Scan for the cell matching the given text and deliver its [x, y] coordinate at center. 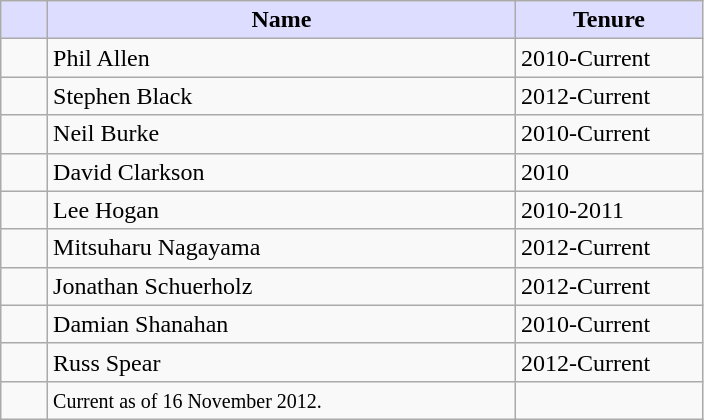
Name [282, 20]
2010-2011 [608, 210]
Neil Burke [282, 134]
David Clarkson [282, 172]
Russ Spear [282, 362]
Phil Allen [282, 58]
Tenure [608, 20]
Current as of 16 November 2012. [282, 400]
Stephen Black [282, 96]
Mitsuharu Nagayama [282, 248]
Jonathan Schuerholz [282, 286]
2010 [608, 172]
Lee Hogan [282, 210]
Damian Shanahan [282, 324]
